For the text-containing cell, return its midpoint in [X, Y] coordinate format. 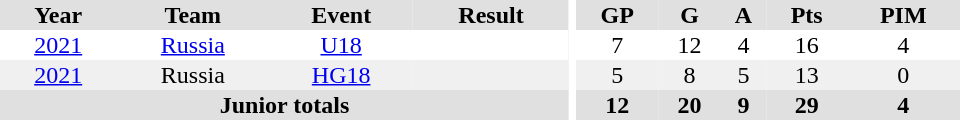
7 [618, 45]
A [743, 15]
U18 [341, 45]
0 [904, 75]
Pts [807, 15]
Year [58, 15]
13 [807, 75]
16 [807, 45]
29 [807, 105]
Team [192, 15]
Result [491, 15]
HG18 [341, 75]
PIM [904, 15]
20 [690, 105]
8 [690, 75]
GP [618, 15]
Junior totals [284, 105]
G [690, 15]
9 [743, 105]
Event [341, 15]
